From the cell containing the given text, extract its center point as (x, y) coordinate. 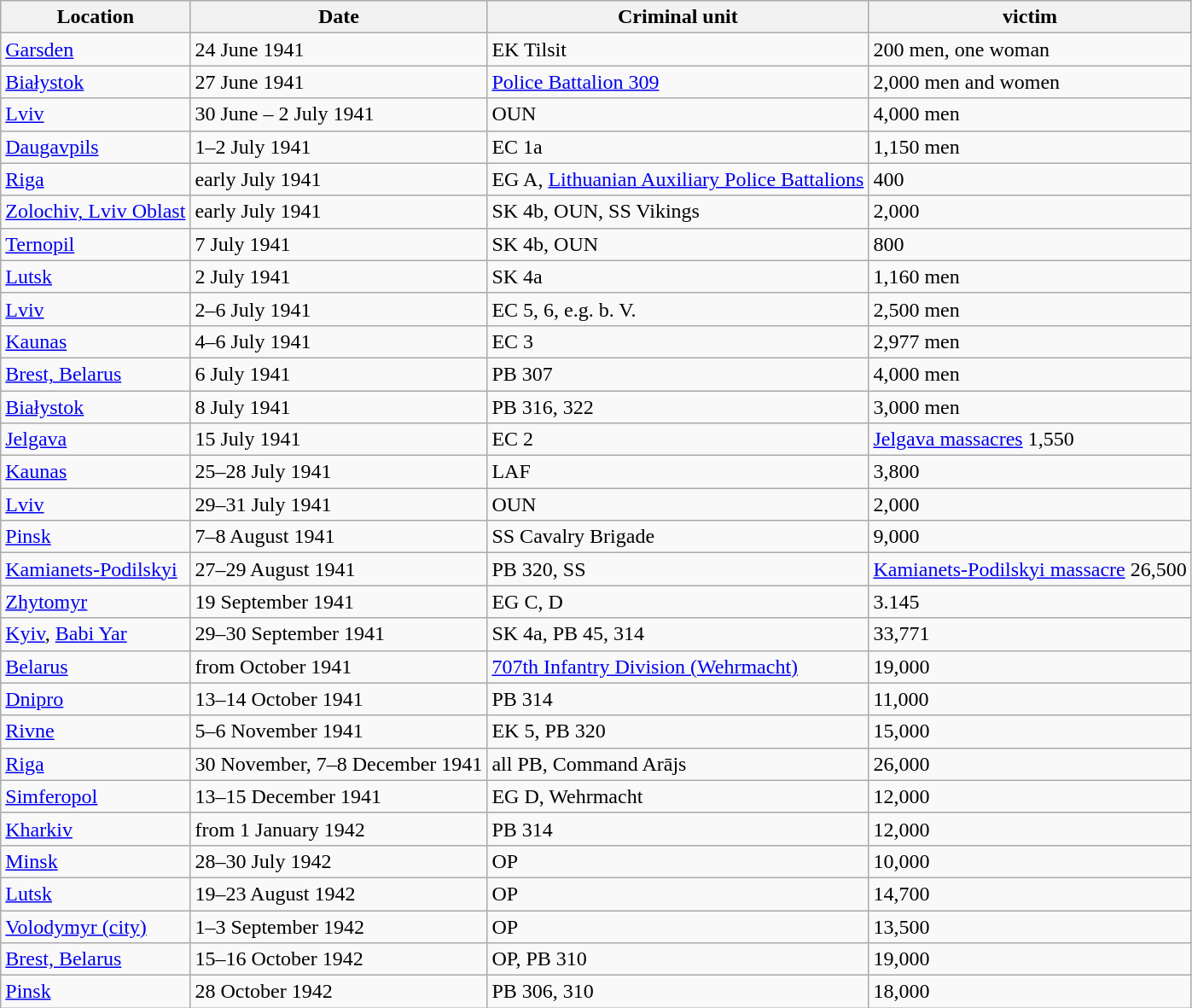
1–2 July 1941 (339, 147)
13–14 October 1941 (339, 699)
5–6 November 1941 (339, 731)
1,150 men (1030, 147)
19–23 August 1942 (339, 894)
Kamianets-Podilskyi (96, 569)
3.145 (1030, 602)
LAF (677, 472)
7–8 August 1941 (339, 537)
from October 1941 (339, 667)
SS Cavalry Brigade (677, 537)
OP, PB 310 (677, 959)
10,000 (1030, 861)
24 June 1941 (339, 50)
EK Tilsit (677, 50)
7 July 1941 (339, 244)
PB 320, SS (677, 569)
Location (96, 17)
SK 4b, OUN, SS Vikings (677, 212)
all PB, Command Arājs (677, 764)
Daugavpils (96, 147)
25–28 July 1941 (339, 472)
29–31 July 1941 (339, 504)
EC 1a (677, 147)
SK 4b, OUN (677, 244)
29–30 September 1941 (339, 634)
11,000 (1030, 699)
33,771 (1030, 634)
15 July 1941 (339, 440)
2,500 men (1030, 309)
Volodymyr (city) (96, 926)
PB 307 (677, 374)
Zhytomyr (96, 602)
3,800 (1030, 472)
18,000 (1030, 992)
15,000 (1030, 731)
EC 2 (677, 440)
1,160 men (1030, 277)
EK 5, PB 320 (677, 731)
Belarus (96, 667)
Minsk (96, 861)
28 October 1942 (339, 992)
EG C, D (677, 602)
2,000 men and women (1030, 82)
4–6 July 1941 (339, 341)
3,000 men (1030, 407)
28–30 July 1942 (339, 861)
SK 4a, PB 45, 314 (677, 634)
Zolochiv, Lviv Oblast (96, 212)
Jelgava (96, 440)
2,977 men (1030, 341)
Rivne (96, 731)
6 July 1941 (339, 374)
2 July 1941 (339, 277)
Kharkiv (96, 829)
15–16 October 1942 (339, 959)
30 June – 2 July 1941 (339, 114)
Criminal unit (677, 17)
victim (1030, 17)
Jelgava massacres 1,550 (1030, 440)
26,000 (1030, 764)
27 June 1941 (339, 82)
SK 4a (677, 277)
Ternopil (96, 244)
200 men, one woman (1030, 50)
Garsden (96, 50)
8 July 1941 (339, 407)
Kamianets-Podilskyi massacre 26,500 (1030, 569)
19 September 1941 (339, 602)
from 1 January 1942 (339, 829)
Dnipro (96, 699)
Kyiv, Babi Yar (96, 634)
EC 5, 6, e.g. b. V. (677, 309)
EG D, Wehrmacht (677, 796)
Simferopol (96, 796)
PB 306, 310 (677, 992)
Date (339, 17)
707th Infantry Division (Wehrmacht) (677, 667)
13,500 (1030, 926)
1–3 September 1942 (339, 926)
13–15 December 1941 (339, 796)
PB 316, 322 (677, 407)
2–6 July 1941 (339, 309)
800 (1030, 244)
EG A, Lithuanian Auxiliary Police Battalions (677, 179)
EC 3 (677, 341)
400 (1030, 179)
Police Battalion 309 (677, 82)
14,700 (1030, 894)
9,000 (1030, 537)
27–29 August 1941 (339, 569)
30 November, 7–8 December 1941 (339, 764)
